From the cell containing the given text, extract its center point as (X, Y) coordinate. 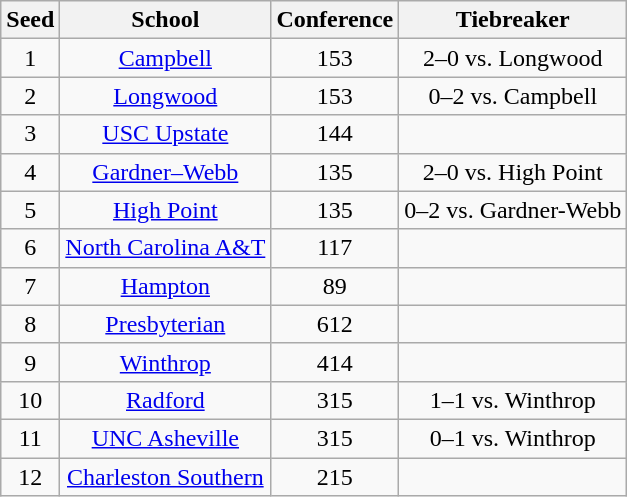
Winthrop (166, 362)
89 (335, 286)
1 (30, 58)
Charleston Southern (166, 477)
117 (335, 248)
2–0 vs. Longwood (513, 58)
Campbell (166, 58)
Gardner–Webb (166, 172)
Longwood (166, 96)
12 (30, 477)
1–1 vs. Winthrop (513, 400)
414 (335, 362)
10 (30, 400)
11 (30, 438)
0–2 vs. Gardner-Webb (513, 210)
Hampton (166, 286)
UNC Asheville (166, 438)
8 (30, 324)
USC Upstate (166, 134)
Seed (30, 20)
Conference (335, 20)
3 (30, 134)
School (166, 20)
5 (30, 210)
144 (335, 134)
2–0 vs. High Point (513, 172)
North Carolina A&T (166, 248)
612 (335, 324)
2 (30, 96)
Radford (166, 400)
0–1 vs. Winthrop (513, 438)
9 (30, 362)
Presbyterian (166, 324)
7 (30, 286)
Tiebreaker (513, 20)
6 (30, 248)
215 (335, 477)
High Point (166, 210)
4 (30, 172)
0–2 vs. Campbell (513, 96)
